Identify which cell holds the provided text, then report its [x, y] central coordinate. 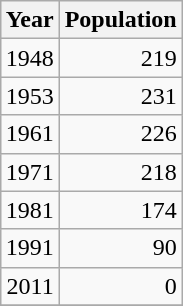
218 [120, 172]
Year [30, 20]
1981 [30, 210]
Population [120, 20]
1971 [30, 172]
2011 [30, 286]
1953 [30, 96]
1948 [30, 58]
0 [120, 286]
1961 [30, 134]
219 [120, 58]
90 [120, 248]
231 [120, 96]
226 [120, 134]
174 [120, 210]
1991 [30, 248]
